Find where the given text appears and provide that cell's center as [X, Y] coordinate. 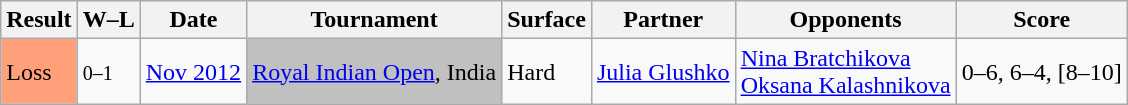
Surface [547, 20]
Loss [39, 72]
Opponents [846, 20]
0–6, 6–4, [8–10] [1042, 72]
Nov 2012 [193, 72]
Score [1042, 20]
0–1 [108, 72]
Tournament [374, 20]
Julia Glushko [663, 72]
Royal Indian Open, India [374, 72]
Partner [663, 20]
Result [39, 20]
Date [193, 20]
W–L [108, 20]
Hard [547, 72]
Nina Bratchikova Oksana Kalashnikova [846, 72]
